For the text-containing cell, return its midpoint in [x, y] coordinate format. 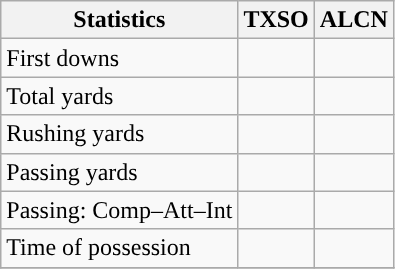
Passing yards [120, 172]
TXSO [276, 20]
Rushing yards [120, 134]
Passing: Comp–Att–Int [120, 210]
Statistics [120, 20]
First downs [120, 58]
Time of possession [120, 248]
ALCN [354, 20]
Total yards [120, 96]
